Provide the (x, y) coordinate of the cell's center where the given text is located.  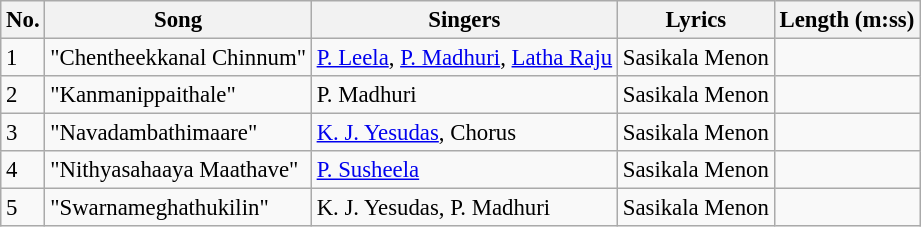
P. Susheela (464, 170)
5 (23, 208)
K. J. Yesudas, P. Madhuri (464, 208)
P. Madhuri (464, 95)
Lyrics (696, 20)
Singers (464, 20)
3 (23, 133)
"Nithyasahaaya Maathave" (178, 170)
Length (m:ss) (846, 20)
K. J. Yesudas, Chorus (464, 133)
"Swarnameghathukilin" (178, 208)
2 (23, 95)
P. Leela, P. Madhuri, Latha Raju (464, 58)
"Chentheekkanal Chinnum" (178, 58)
1 (23, 58)
"Navadambathimaare" (178, 133)
"Kanmanippaithale" (178, 95)
No. (23, 20)
4 (23, 170)
Song (178, 20)
